Scan for the cell matching the given text and deliver its [X, Y] coordinate at center. 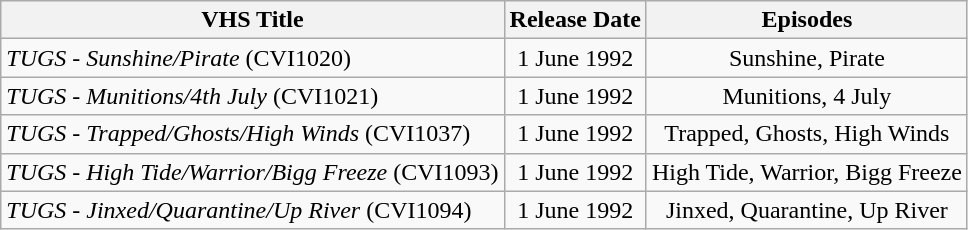
TUGS - Sunshine/Pirate (CVI1020) [252, 58]
Sunshine, Pirate [806, 58]
TUGS - Munitions/4th July (CVI1021) [252, 96]
TUGS - High Tide/Warrior/Bigg Freeze (CVI1093) [252, 172]
Trapped, Ghosts, High Winds [806, 134]
VHS Title [252, 20]
TUGS - Trapped/Ghosts/High Winds (CVI1037) [252, 134]
Munitions, 4 July [806, 96]
Jinxed, Quarantine, Up River [806, 210]
TUGS - Jinxed/Quarantine/Up River (CVI1094) [252, 210]
Release Date [575, 20]
Episodes [806, 20]
High Tide, Warrior, Bigg Freeze [806, 172]
